Scan for the cell matching the given text and deliver its [X, Y] coordinate at center. 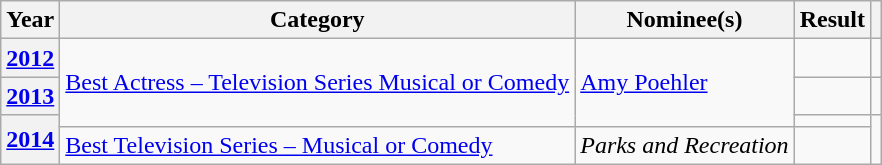
Result [832, 20]
Nominee(s) [684, 20]
2013 [30, 96]
Best Actress – Television Series Musical or Comedy [318, 82]
Amy Poehler [684, 82]
Best Television Series – Musical or Comedy [318, 145]
2014 [30, 140]
Category [318, 20]
2012 [30, 58]
Parks and Recreation [684, 145]
Year [30, 20]
